Identify which cell holds the provided text, then report its (X, Y) central coordinate. 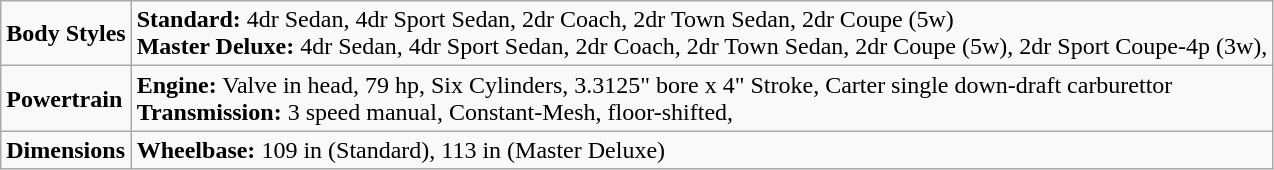
Dimensions (66, 150)
Wheelbase: 109 in (Standard), 113 in (Master Deluxe) (702, 150)
Powertrain (66, 98)
Body Styles (66, 34)
